Capture the cell that displays the provided text and extract its (x, y) central coordinate. 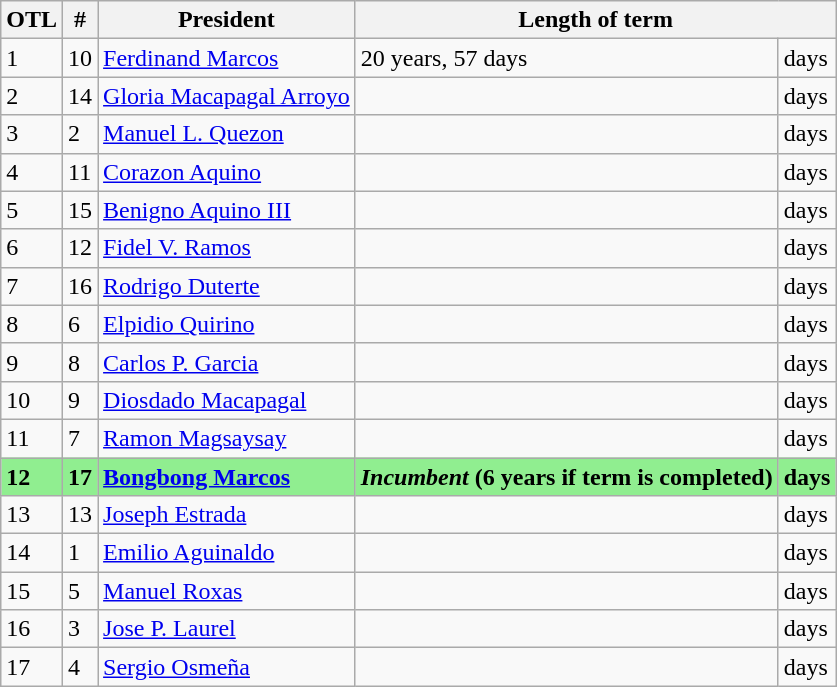
Rodrigo Duterte (227, 286)
Gloria Macapagal Arroyo (227, 96)
Bongbong Marcos (227, 477)
Length of term (596, 20)
Ferdinand Marcos (227, 58)
Fidel V. Ramos (227, 248)
Sergio Osmeña (227, 667)
President (227, 20)
Jose P. Laurel (227, 629)
Manuel L. Quezon (227, 134)
Benigno Aquino III (227, 210)
Joseph Estrada (227, 515)
Manuel Roxas (227, 591)
# (80, 20)
Ramon Magsaysay (227, 438)
20 years, 57 days (566, 58)
Incumbent (6 years if term is completed) (566, 477)
Diosdado Macapagal (227, 400)
Carlos P. Garcia (227, 362)
OTL (32, 20)
Elpidio Quirino (227, 324)
Emilio Aguinaldo (227, 553)
Corazon Aquino (227, 172)
